For the text-containing cell, return its midpoint in [X, Y] coordinate format. 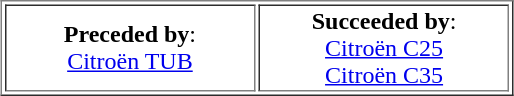
Succeeded by:Citroën C25Citroën C35 [384, 48]
Preceded by:Citroën TUB [130, 48]
